Detect which cell encompasses the target text, then output its [x, y] center coordinate. 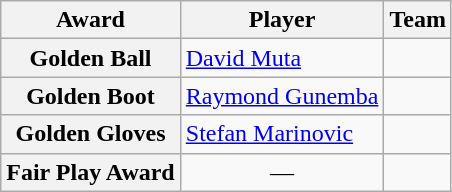
Player [282, 20]
Fair Play Award [91, 172]
Golden Ball [91, 58]
Team [418, 20]
Stefan Marinovic [282, 134]
Golden Boot [91, 96]
— [282, 172]
Award [91, 20]
David Muta [282, 58]
Golden Gloves [91, 134]
Raymond Gunemba [282, 96]
